From the cell containing the given text, extract its center point as (X, Y) coordinate. 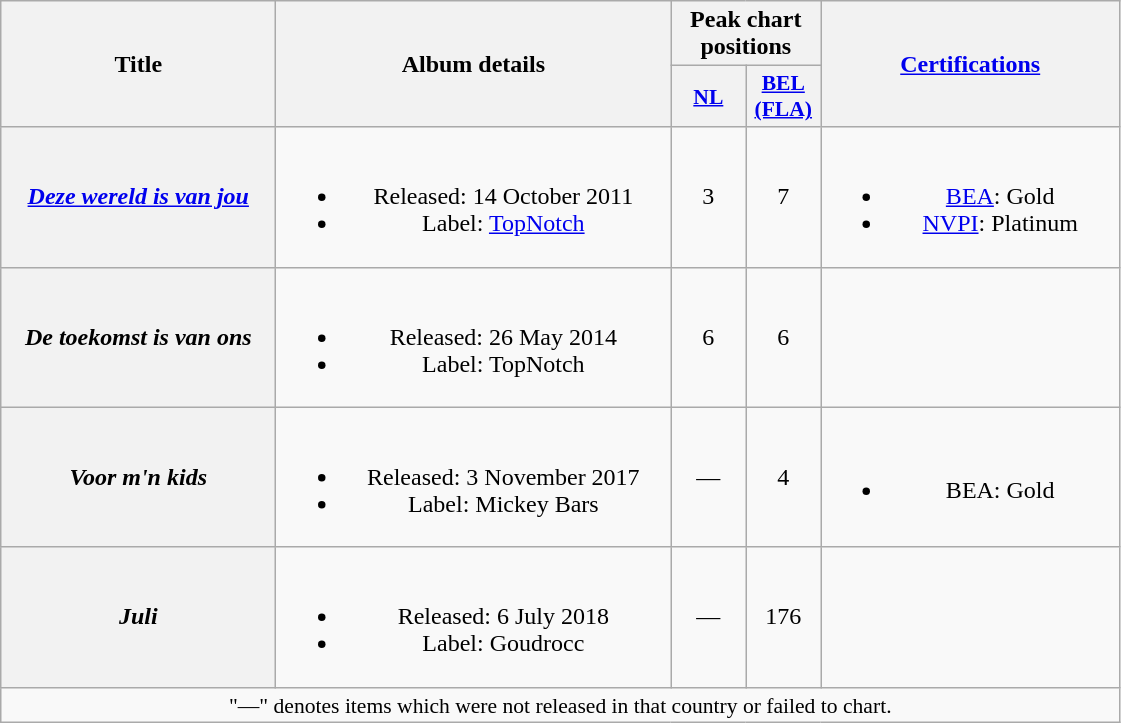
"—" denotes items which were not released in that country or failed to chart. (560, 705)
4 (784, 477)
7 (784, 197)
3 (708, 197)
Album details (474, 64)
Voor m'n kids (138, 477)
BEA: GoldNVPI: Platinum (970, 197)
De toekomst is van ons (138, 337)
BEA: Gold (970, 477)
Released: 14 October 2011Label: TopNotch (474, 197)
Juli (138, 617)
Title (138, 64)
Released: 6 July 2018Label: Goudrocc (474, 617)
NL (708, 96)
BEL(FLA) (784, 96)
Released: 3 November 2017Label: Mickey Bars (474, 477)
Released: 26 May 2014Label: TopNotch (474, 337)
Certifications (970, 64)
Peak chart positions (746, 34)
Deze wereld is van jou (138, 197)
176 (784, 617)
